Extract the (X, Y) coordinate from the center of the cell holding the provided text.  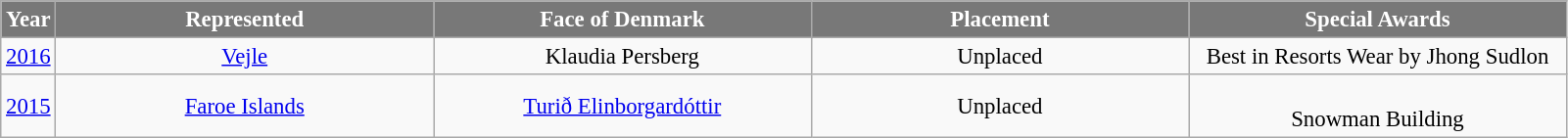
Vejle (245, 57)
Turið Elinborgardóttir (622, 106)
Face of Denmark (622, 20)
Represented (245, 20)
Year (28, 20)
Faroe Islands (245, 106)
2015 (28, 106)
Klaudia Persberg (622, 57)
Special Awards (1378, 20)
2016 (28, 57)
Placement (1000, 20)
Snowman Building (1378, 106)
Best in Resorts Wear by Jhong Sudlon (1378, 57)
